Output the (x, y) coordinate of the center of the cell containing the given text.  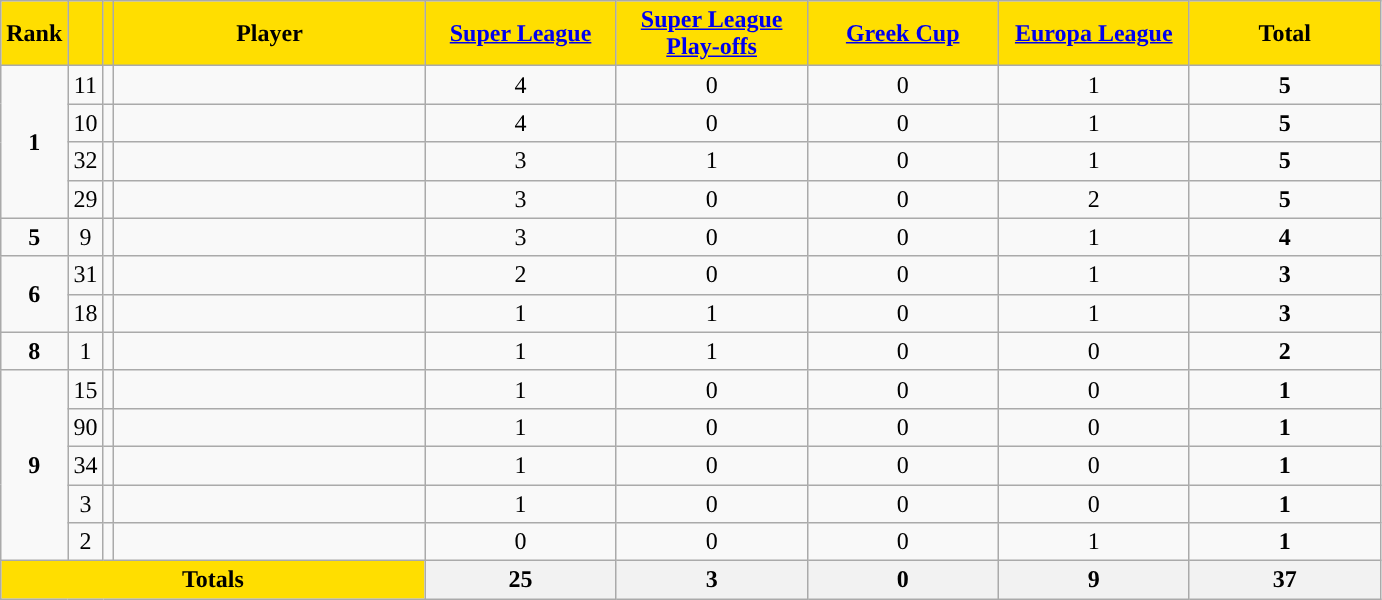
6 (34, 294)
Totals (213, 580)
Super League (520, 34)
Greek Cup (902, 34)
Total (1284, 34)
8 (34, 351)
15 (86, 389)
11 (86, 85)
Player (270, 34)
Super League Play-offs (712, 34)
18 (86, 313)
10 (86, 123)
90 (86, 427)
37 (1284, 580)
31 (86, 275)
34 (86, 465)
Europa League (1094, 34)
29 (86, 199)
32 (86, 161)
25 (520, 580)
Rank (34, 34)
